Find where the given text appears and provide that cell's center as [x, y] coordinate. 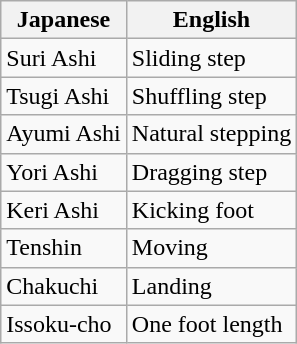
Natural stepping [211, 134]
Sliding step [211, 58]
Moving [211, 248]
Landing [211, 286]
Kicking foot [211, 210]
Keri Ashi [64, 210]
Japanese [64, 20]
Yori Ashi [64, 172]
Dragging step [211, 172]
One foot length [211, 324]
English [211, 20]
Issoku-cho [64, 324]
Shuffling step [211, 96]
Chakuchi [64, 286]
Tsugi Ashi [64, 96]
Suri Ashi [64, 58]
Ayumi Ashi [64, 134]
Tenshin [64, 248]
